Output the [X, Y] coordinate of the center of the cell containing the given text.  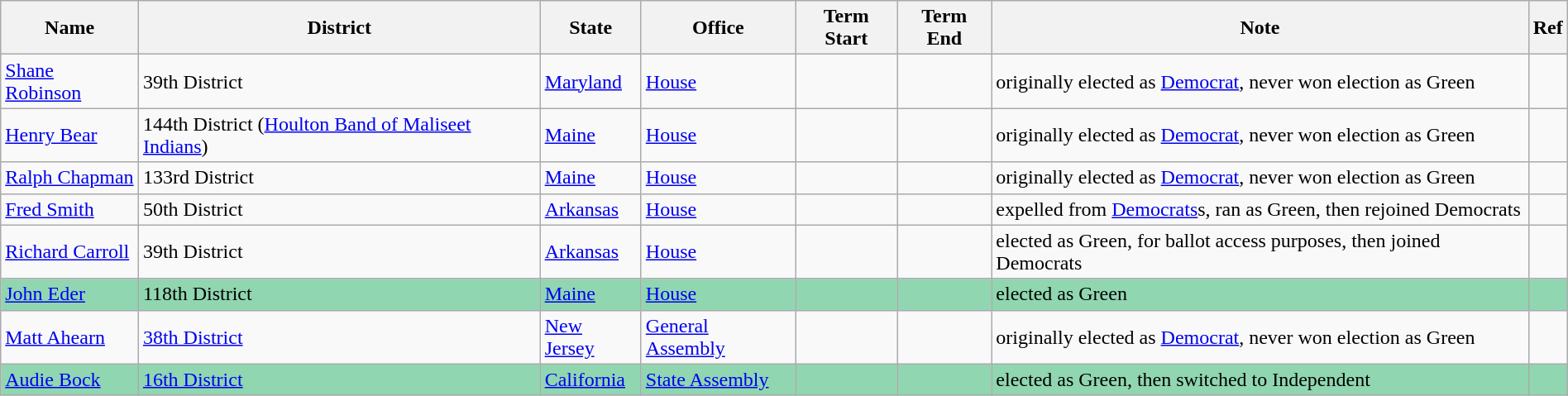
118th District [339, 294]
Henry Bear [69, 136]
38th District [339, 337]
Matt Ahearn [69, 337]
elected as Green [1260, 294]
State Assembly [718, 379]
Term End [944, 28]
elected as Green, for ballot access purposes, then joined Democrats [1260, 251]
50th District [339, 209]
Term Start [847, 28]
elected as Green, then switched to Independent [1260, 379]
Shane Robinson [69, 81]
Maryland [590, 81]
District [339, 28]
California [590, 379]
Richard Carroll [69, 251]
16th District [339, 379]
Ralph Chapman [69, 178]
133rd District [339, 178]
expelled from Democratss, ran as Green, then rejoined Democrats [1260, 209]
Note [1260, 28]
John Eder [69, 294]
New Jersey [590, 337]
State [590, 28]
Name [69, 28]
General Assembly [718, 337]
Fred Smith [69, 209]
Ref [1548, 28]
144th District (Houlton Band of Maliseet Indians) [339, 136]
Audie Bock [69, 379]
Office [718, 28]
